For the text-containing cell, return its midpoint in [x, y] coordinate format. 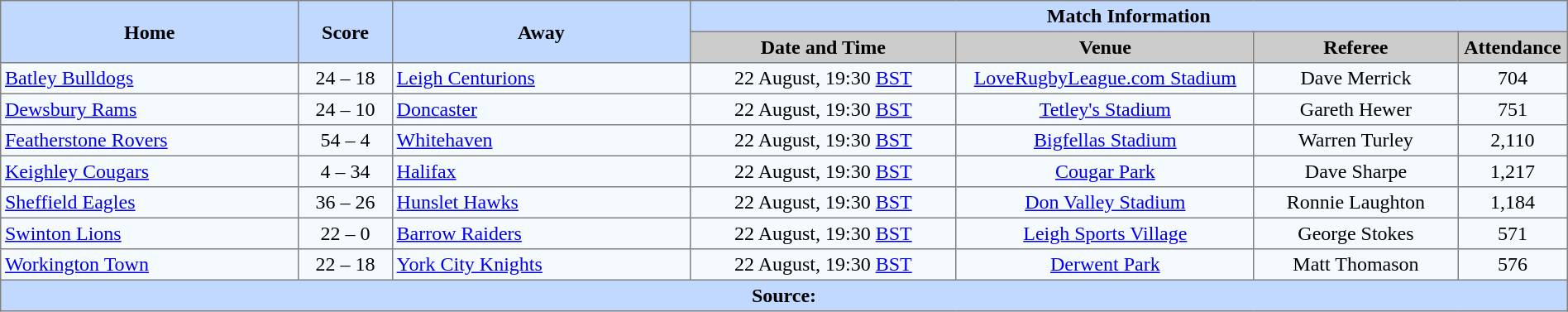
Sheffield Eagles [150, 203]
Don Valley Stadium [1105, 203]
Barrow Raiders [541, 233]
576 [1513, 265]
Halifax [541, 171]
Match Information [1128, 17]
Cougar Park [1105, 171]
54 – 4 [346, 141]
Keighley Cougars [150, 171]
LoveRugbyLeague.com Stadium [1105, 79]
Dave Sharpe [1355, 171]
Date and Time [823, 47]
4 – 34 [346, 171]
Workington Town [150, 265]
751 [1513, 109]
2,110 [1513, 141]
1,184 [1513, 203]
24 – 18 [346, 79]
36 – 26 [346, 203]
Gareth Hewer [1355, 109]
Home [150, 31]
Warren Turley [1355, 141]
22 – 18 [346, 265]
Away [541, 31]
Tetley's Stadium [1105, 109]
Featherstone Rovers [150, 141]
1,217 [1513, 171]
Doncaster [541, 109]
Leigh Sports Village [1105, 233]
Dave Merrick [1355, 79]
Hunslet Hawks [541, 203]
Source: [784, 295]
Bigfellas Stadium [1105, 141]
704 [1513, 79]
Referee [1355, 47]
George Stokes [1355, 233]
Ronnie Laughton [1355, 203]
Derwent Park [1105, 265]
Venue [1105, 47]
Whitehaven [541, 141]
571 [1513, 233]
Score [346, 31]
Leigh Centurions [541, 79]
Swinton Lions [150, 233]
Matt Thomason [1355, 265]
York City Knights [541, 265]
Attendance [1513, 47]
22 – 0 [346, 233]
Dewsbury Rams [150, 109]
Batley Bulldogs [150, 79]
24 – 10 [346, 109]
